Return the (x, y) coordinate for the center point of the cell that contains the specified text.  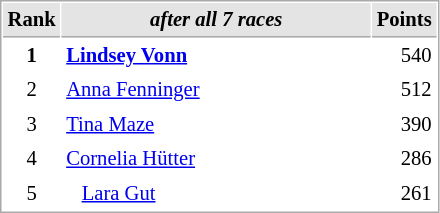
Lindsey Vonn (216, 56)
Lara Gut (216, 194)
Cornelia Hütter (216, 158)
after all 7 races (216, 20)
286 (404, 158)
390 (404, 124)
5 (32, 194)
2 (32, 90)
Tina Maze (216, 124)
Rank (32, 20)
540 (404, 56)
4 (32, 158)
1 (32, 56)
Points (404, 20)
512 (404, 90)
Anna Fenninger (216, 90)
3 (32, 124)
261 (404, 194)
